Pinpoint the cell where the given text exists, returning its [x, y] midpoint coordinate. 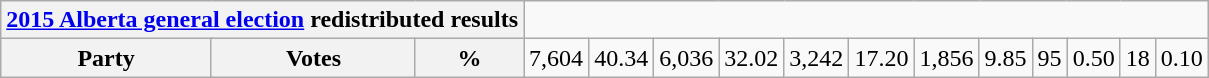
2015 Alberta general election redistributed results [262, 20]
3,242 [816, 58]
% [469, 58]
95 [1050, 58]
32.02 [752, 58]
Party [106, 58]
18 [1138, 58]
1,856 [946, 58]
0.10 [1182, 58]
9.85 [1006, 58]
7,604 [556, 58]
6,036 [686, 58]
40.34 [622, 58]
17.20 [882, 58]
Votes [313, 58]
0.50 [1094, 58]
